Return (X, Y) of the center of cell containing provided text 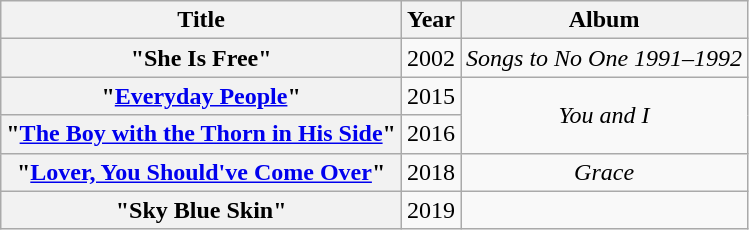
Album (604, 20)
"Lover, You Should've Come Over" (202, 172)
You and I (604, 115)
Songs to No One 1991–1992 (604, 58)
"The Boy with the Thorn in His Side" (202, 134)
Year (430, 20)
2019 (430, 210)
"Everyday People" (202, 96)
"Sky Blue Skin" (202, 210)
2018 (430, 172)
"She Is Free" (202, 58)
Grace (604, 172)
Title (202, 20)
2016 (430, 134)
2002 (430, 58)
2015 (430, 96)
